Output the (x, y) coordinate of the center of the cell containing the given text.  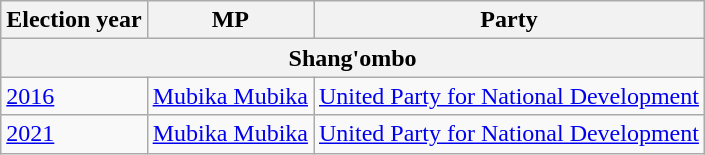
2016 (74, 96)
2021 (74, 134)
Election year (74, 20)
Party (510, 20)
MP (230, 20)
Shang'ombo (353, 58)
